Extract the (X, Y) coordinate from the center of the cell holding the provided text.  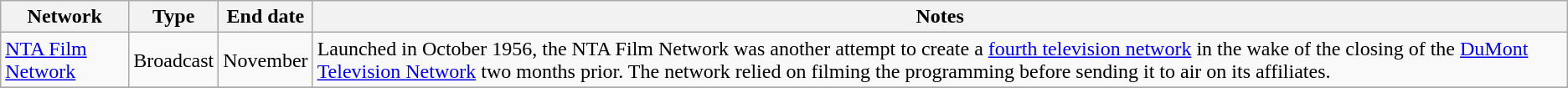
November (266, 60)
Broadcast (174, 60)
Type (174, 17)
End date (266, 17)
NTA Film Network (65, 60)
Network (65, 17)
Notes (940, 17)
